Output the [x, y] coordinate of the center of the cell containing the given text.  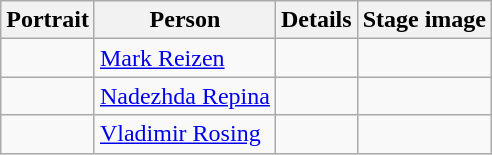
Stage image [424, 20]
Mark Reizen [184, 58]
Vladimir Rosing [184, 134]
Person [184, 20]
Nadezhda Repina [184, 96]
Details [316, 20]
Portrait [48, 20]
